Return [X, Y] of the center of cell containing provided text 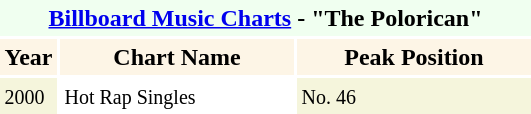
Year [28, 57]
Peak Position [414, 57]
2000 [28, 96]
No. 46 [414, 96]
Chart Name [177, 57]
Hot Rap Singles [177, 96]
Billboard Music Charts - "The Polorican" [266, 18]
